Capture the cell that displays the provided text and extract its [X, Y] central coordinate. 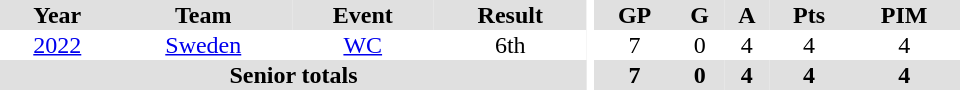
Year [58, 15]
6th [511, 45]
PIM [904, 15]
GP [635, 15]
Sweden [204, 45]
2022 [58, 45]
Senior totals [294, 75]
Pts [810, 15]
WC [363, 45]
Event [363, 15]
Team [204, 15]
G [700, 15]
Result [511, 15]
A [747, 15]
